Determine the (x, y) coordinate at the center of the cell enclosing the given text.  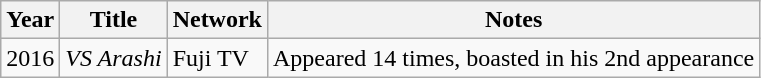
VS Arashi (114, 58)
Title (114, 20)
Network (217, 20)
2016 (30, 58)
Fuji TV (217, 58)
Year (30, 20)
Appeared 14 times, boasted in his 2nd appearance (513, 58)
Notes (513, 20)
